Determine the (x, y) coordinate at the center of the cell enclosing the given text.  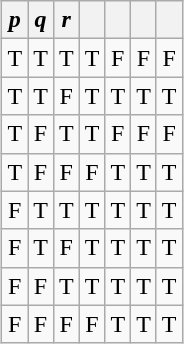
q (41, 20)
p (15, 20)
r (66, 20)
